Return (X, Y) of the center of cell containing provided text 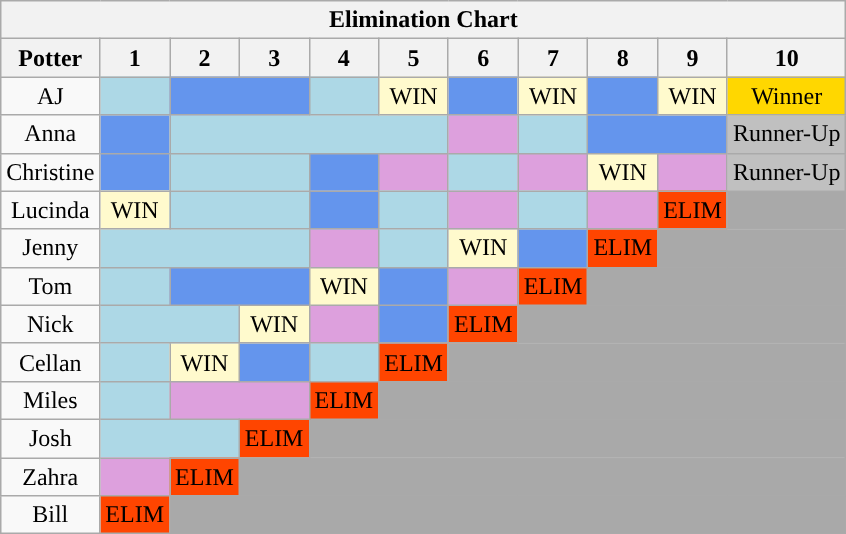
1 (135, 58)
Cellan (50, 362)
Jenny (50, 248)
3 (274, 58)
Zahra (50, 477)
Winner (786, 96)
Potter (50, 58)
4 (344, 58)
Christine (50, 172)
10 (786, 58)
Bill (50, 515)
7 (553, 58)
9 (693, 58)
Josh (50, 438)
Tom (50, 286)
Nick (50, 324)
8 (623, 58)
Miles (50, 400)
Elimination Chart (424, 20)
Lucinda (50, 210)
Anna (50, 134)
AJ (50, 96)
5 (414, 58)
2 (205, 58)
6 (483, 58)
